Locate the cell with the specified text and output its (X, Y) center coordinate. 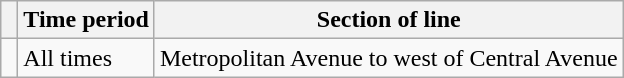
Metropolitan Avenue to west of Central Avenue (388, 58)
All times (86, 58)
Section of line (388, 20)
Time period (86, 20)
